Extract the (x, y) coordinate from the center of the cell holding the provided text.  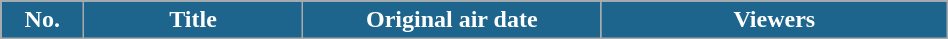
Original air date (452, 20)
Viewers (774, 20)
Title (193, 20)
No. (42, 20)
